Determine the [X, Y] coordinate at the center of the cell enclosing the given text.  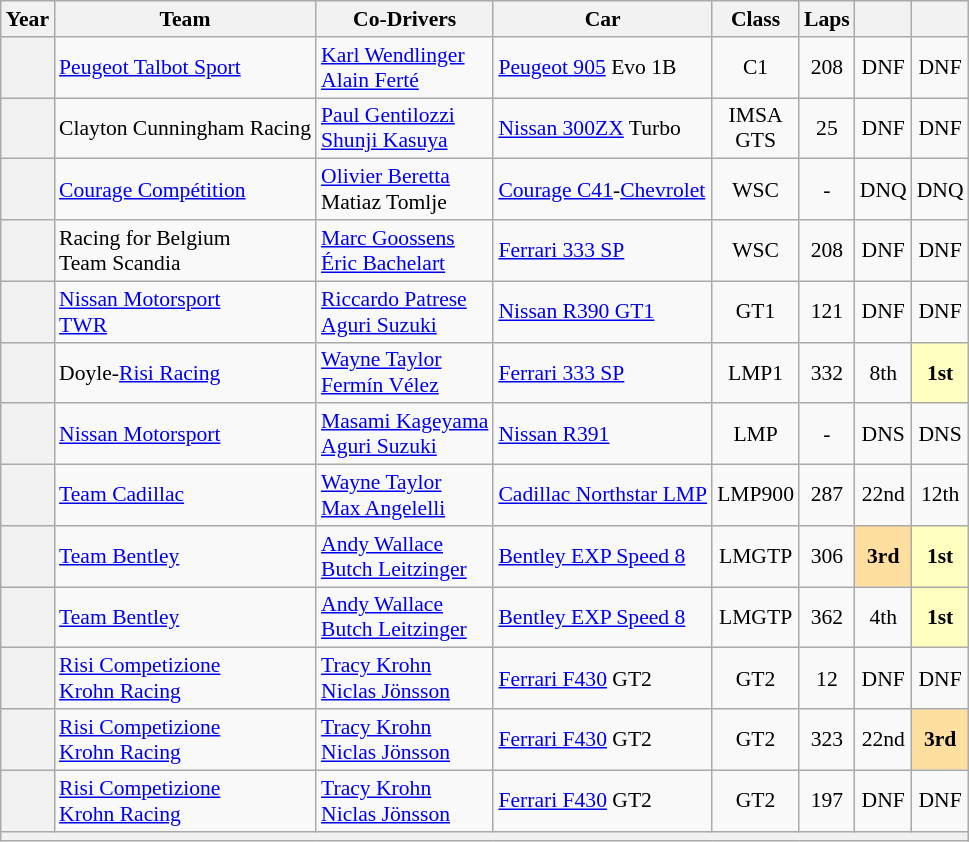
Paul Gentilozzi Shunji Kasuya [404, 128]
Team [185, 19]
Courage C41-Chevrolet [602, 190]
287 [827, 496]
121 [827, 312]
Year [28, 19]
Wayne Taylor Max Angelelli [404, 496]
Peugeot 905 Evo 1B [602, 68]
Nissan 300ZX Turbo [602, 128]
Masami Kageyama Aguri Suzuki [404, 434]
Nissan Motorsport TWR [185, 312]
Doyle-Risi Racing [185, 372]
Wayne Taylor Fermín Vélez [404, 372]
Racing for Belgium Team Scandia [185, 250]
Nissan R390 GT1 [602, 312]
LMP [756, 434]
Marc Goossens Éric Bachelart [404, 250]
306 [827, 556]
12th [940, 496]
Team Cadillac [185, 496]
Nissan Motorsport [185, 434]
12 [827, 678]
Karl Wendlinger Alain Ferté [404, 68]
Class [756, 19]
Peugeot Talbot Sport [185, 68]
IMSAGTS [756, 128]
4th [884, 618]
LMP900 [756, 496]
Olivier Beretta Matiaz Tomlje [404, 190]
8th [884, 372]
Nissan R391 [602, 434]
Car [602, 19]
Riccardo Patrese Aguri Suzuki [404, 312]
332 [827, 372]
362 [827, 618]
GT1 [756, 312]
197 [827, 800]
C1 [756, 68]
323 [827, 740]
Laps [827, 19]
Clayton Cunningham Racing [185, 128]
Co-Drivers [404, 19]
Cadillac Northstar LMP [602, 496]
LMP1 [756, 372]
25 [827, 128]
Courage Compétition [185, 190]
